Output the (x, y) coordinate of the center of the cell containing the given text.  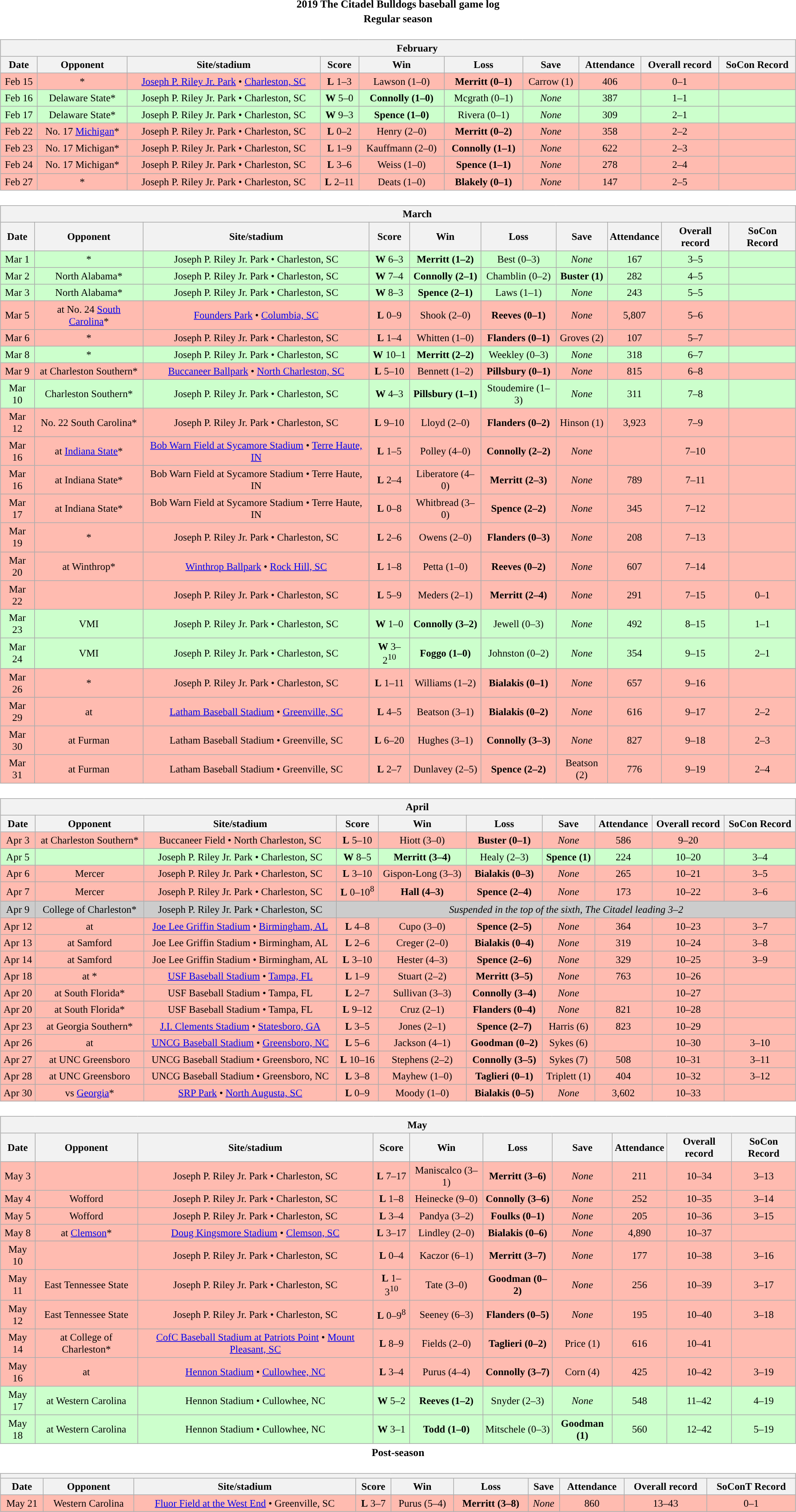
3–10 (760, 1043)
Buccaneer Field • North Charleston, SC (240, 840)
W 8–3 (390, 292)
Mar 17 (17, 509)
3–11 (760, 1059)
Owens (2–0) (445, 537)
Flanders (0–2) (519, 423)
Feb 23 (19, 148)
Seeney (6–3) (446, 1315)
May 11 (18, 1285)
at Winthrop* (89, 566)
Bennett (1–2) (445, 371)
3–12 (760, 1076)
L 1–3 (339, 81)
Hinson (1) (582, 423)
827 (634, 740)
Mitschele (0–3) (517, 1429)
April (398, 807)
5–5 (695, 292)
492 (634, 624)
Connolly (2–1) (445, 276)
147 (609, 182)
Rivera (0–1) (483, 115)
Lindley (2–0) (446, 1233)
Weiss (1–0) (402, 165)
Apr 28 (18, 1076)
10–41 (699, 1343)
Flanders (0–3) (519, 537)
Stoudemire (1–3) (519, 394)
Fluor Field at the West End • Greenville, SC (245, 1504)
Polley (4–0) (445, 451)
6–8 (695, 371)
L 0–4 (391, 1255)
Spence (2–6) (504, 959)
Connolly (3–2) (445, 624)
243 (634, 292)
9–17 (695, 712)
860 (592, 1504)
5–6 (695, 315)
9–16 (695, 683)
L 1–11 (390, 683)
3–18 (764, 1315)
Taglieri (0–2) (517, 1343)
at * (90, 976)
Merritt (3–7) (517, 1255)
L 0–98 (391, 1315)
Laws (1–1) (519, 292)
at No. 24 South Carolina* (89, 315)
at Clemson* (86, 1233)
354 (634, 653)
Apr 14 (18, 959)
6–7 (695, 354)
L 2–11 (339, 182)
Heinecke (9–0) (446, 1199)
Bialakis (0–1) (519, 683)
L 9–12 (358, 1010)
Spence (1) (569, 857)
10–38 (699, 1255)
3–6 (760, 891)
Beatson (3–1) (445, 712)
3,923 (634, 423)
10–22 (689, 891)
Stephens (2–2) (422, 1059)
Cupo (3–0) (422, 926)
L 2–4 (390, 480)
L 7–17 (391, 1176)
Apr 30 (18, 1093)
L 1–4 (390, 338)
Foggo (1–0) (445, 653)
5,807 (634, 315)
Connolly (3–3) (519, 740)
Jackson (4–1) (422, 1043)
13–43 (665, 1504)
Bialakis (0–4) (504, 943)
Taglieri (0–1) (504, 1076)
319 (624, 943)
10–24 (689, 943)
7–10 (695, 451)
Jewell (0–3) (519, 624)
Foulks (0–1) (517, 1216)
256 (640, 1285)
Bialakis (0–2) (519, 712)
May 21 (22, 1504)
309 (609, 115)
Spence (2–7) (504, 1026)
Mayhew (1–0) (422, 1076)
Bialakis (0–5) (504, 1093)
9–18 (695, 740)
Sykes (7) (569, 1059)
Merritt (0–1) (483, 81)
10–25 (689, 959)
Apr 27 (18, 1059)
387 (609, 98)
Charleston Southern* (89, 394)
Johnston (0–2) (519, 653)
Groves (2) (582, 338)
Creger (2–0) (422, 943)
L 4–8 (358, 926)
Merritt (3–8) (490, 1504)
Spence (2–5) (504, 926)
W 5–0 (339, 98)
Apr 26 (18, 1043)
10–32 (689, 1076)
Spence (2–4) (504, 891)
10–33 (689, 1093)
Stuart (2–2) (422, 976)
Goodman (1) (582, 1429)
548 (640, 1401)
Healy (2–3) (504, 857)
Mar 24 (17, 653)
Beatson (2) (582, 769)
205 (640, 1216)
Mar 6 (17, 338)
4,890 (640, 1233)
Merritt (2–4) (519, 595)
Mar 19 (17, 537)
SoConT Record (751, 1487)
L 0–108 (358, 891)
Reeves (1–2) (446, 1401)
Spence (1–1) (483, 165)
Todd (1–0) (446, 1429)
Western Carolina (89, 1504)
College of Charleston* (90, 909)
657 (634, 683)
11–42 (699, 1401)
L 5–9 (390, 595)
vs Georgia* (90, 1093)
4–19 (764, 1401)
Triplett (1) (569, 1076)
Deats (1–0) (402, 182)
10–36 (699, 1216)
224 (624, 857)
Hughes (3–1) (445, 740)
173 (624, 891)
May 14 (18, 1343)
5–19 (764, 1429)
L 10–16 (358, 1059)
March (398, 214)
586 (624, 840)
Doug Kingsmore Stadium • Clemson, SC (255, 1233)
4–5 (695, 276)
107 (634, 338)
7–8 (695, 394)
Mar 8 (17, 354)
W 5–2 (391, 1401)
Lloyd (2–0) (445, 423)
Bialakis (0–3) (504, 874)
Apr 7 (18, 891)
10–34 (699, 1176)
Sullivan (3–3) (422, 993)
W 6–3 (390, 259)
L 1–310 (391, 1285)
Merritt (2–3) (519, 480)
358 (609, 131)
7–13 (695, 537)
8–15 (695, 624)
Merritt (0–2) (483, 131)
Henry (2–0) (402, 131)
Mar 23 (17, 624)
W 8–5 (358, 857)
L 9–10 (390, 423)
Tate (3–0) (446, 1285)
No. 22 South Carolina* (89, 423)
May (398, 1125)
Mar 22 (17, 595)
W 3–1 (391, 1429)
7–12 (695, 509)
Apr 9 (18, 909)
at Georgia Southern* (90, 1026)
L 0–2 (339, 131)
L 8–9 (391, 1343)
Apr 13 (18, 943)
L 3–6 (339, 165)
W 9–3 (339, 115)
Mar 5 (17, 315)
763 (624, 976)
Mar 31 (17, 769)
Mar 1 (17, 259)
10–30 (689, 1043)
9–20 (689, 840)
Maniscalco (3–1) (446, 1176)
Connolly (3–6) (517, 1199)
Feb 24 (19, 165)
Pillsbury (1–1) (445, 394)
425 (640, 1372)
167 (634, 259)
Pillsbury (0–1) (519, 371)
10–42 (699, 1372)
Feb 16 (19, 98)
3–14 (764, 1199)
Apr 6 (18, 874)
10–27 (689, 993)
L 5–6 (358, 1043)
10–29 (689, 1026)
Apr 3 (18, 840)
Reeves (0–1) (519, 315)
Hester (4–3) (422, 959)
10–20 (689, 857)
364 (624, 926)
2–5 (680, 182)
9–15 (695, 653)
3,602 (624, 1093)
Snyder (2–3) (517, 1401)
Cruz (2–1) (422, 1010)
3–8 (760, 943)
Whitten (1–0) (445, 338)
Price (1) (582, 1343)
CofC Baseball Stadium at Patriots Point • Mount Pleasant, SC (255, 1343)
282 (634, 276)
Flanders (0–4) (504, 1010)
W 3–210 (390, 653)
7–14 (695, 566)
Merritt (3–4) (422, 857)
Bialakis (0–6) (517, 1233)
Mar 3 (17, 292)
Weekley (0–3) (519, 354)
9–19 (695, 769)
L 3–8 (358, 1076)
L 6–20 (390, 740)
Shook (2–0) (445, 315)
10–26 (689, 976)
Carrow (1) (551, 81)
Merritt (1–2) (445, 259)
Merritt (3–5) (504, 976)
Purus (5–4) (422, 1504)
Mar 12 (17, 423)
W 4–3 (390, 394)
Merritt (2–2) (445, 354)
May 5 (18, 1216)
10–23 (689, 926)
329 (624, 959)
10–31 (689, 1059)
560 (640, 1429)
508 (624, 1059)
10–40 (699, 1315)
10–28 (689, 1010)
Connolly (3–4) (504, 993)
Dunlavey (2–5) (445, 769)
Suspended in the top of the sixth, The Citadel leading 3–2 (566, 909)
Apr 5 (18, 857)
Winthrop Ballpark • Rock Hill, SC (256, 566)
Petta (1–0) (445, 566)
Hiott (3–0) (422, 840)
Kaczor (6–1) (446, 1255)
7–11 (695, 480)
Mar 10 (17, 394)
Buccaneer Ballpark • North Charleston, SC (256, 371)
May 17 (18, 1401)
291 (634, 595)
823 (624, 1026)
at College of Charleston* (86, 1343)
3–16 (764, 1255)
J.I. Clements Stadium • Statesboro, GA (240, 1026)
Feb 27 (19, 182)
10–35 (699, 1199)
622 (609, 148)
607 (634, 566)
May 10 (18, 1255)
Apr 23 (18, 1026)
3–7 (760, 926)
Buster (0–1) (504, 840)
815 (634, 371)
May 4 (18, 1199)
Mar 9 (17, 371)
Hall (4–3) (422, 891)
Connolly (2–2) (519, 451)
May 3 (18, 1176)
L 0–8 (390, 509)
Connolly (1–0) (402, 98)
Connolly (3–7) (517, 1372)
3–4 (760, 857)
Mar 29 (17, 712)
Williams (1–2) (445, 683)
3–9 (760, 959)
L 3–5 (358, 1026)
345 (634, 509)
776 (634, 769)
Founders Park • Columbia, SC (256, 315)
W 1–0 (390, 624)
12–42 (699, 1429)
Apr 12 (18, 926)
789 (634, 480)
Connolly (3–5) (504, 1059)
L 3–17 (391, 1233)
3–13 (764, 1176)
7–9 (695, 423)
Mar 26 (17, 683)
Mar 30 (17, 740)
10–21 (689, 874)
Sykes (6) (569, 1043)
404 (624, 1076)
Apr 18 (18, 976)
252 (640, 1199)
3–19 (764, 1372)
195 (640, 1315)
Merritt (3–6) (517, 1176)
821 (624, 1010)
311 (634, 394)
Gispon-Long (3–3) (422, 874)
Blakely (0–1) (483, 182)
Moody (1–0) (422, 1093)
Spence (2–1) (445, 292)
265 (624, 874)
Mcgrath (0–1) (483, 98)
Corn (4) (582, 1372)
Kauffmann (2–0) (402, 148)
Fields (2–0) (446, 1343)
5–7 (695, 338)
L 3–7 (373, 1504)
Feb 22 (19, 131)
318 (634, 354)
208 (634, 537)
May 16 (18, 1372)
3–17 (764, 1285)
February (398, 48)
May 12 (18, 1315)
Flanders (0–1) (519, 338)
SRP Park • North Augusta, SC (240, 1093)
Liberatore (4–0) (445, 480)
Pandya (3–2) (446, 1216)
3–15 (764, 1216)
10–37 (699, 1233)
L 4–5 (390, 712)
406 (609, 81)
Buster (1) (582, 276)
Meders (2–1) (445, 595)
Flanders (0–5) (517, 1315)
Chamblin (0–2) (519, 276)
Jones (2–1) (422, 1026)
Mar 2 (17, 276)
W 10–1 (390, 354)
Spence (1–0) (402, 115)
7–15 (695, 595)
Lawson (1–0) (402, 81)
Purus (4–4) (446, 1372)
211 (640, 1176)
Feb 15 (19, 81)
Harris (6) (569, 1026)
177 (640, 1255)
Feb 17 (19, 115)
278 (609, 165)
Connolly (1–1) (483, 148)
May 8 (18, 1233)
W 7–4 (390, 276)
Whitbread (3–0) (445, 509)
May 18 (18, 1429)
L 1–5 (390, 451)
Best (0–3) (519, 259)
Mar 20 (17, 566)
Reeves (0–2) (519, 566)
10–39 (699, 1285)
